Scan for the cell matching the given text and deliver its (x, y) coordinate at center. 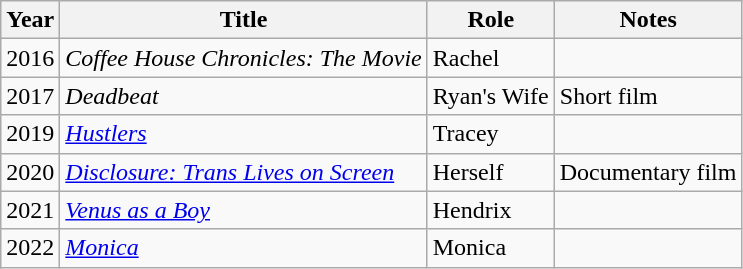
Short film (648, 96)
2016 (30, 58)
2017 (30, 96)
Role (490, 20)
Hendrix (490, 210)
2020 (30, 172)
Notes (648, 20)
Deadbeat (244, 96)
Ryan's Wife (490, 96)
Documentary film (648, 172)
Year (30, 20)
2021 (30, 210)
Venus as a Boy (244, 210)
Tracey (490, 134)
Title (244, 20)
Herself (490, 172)
Hustlers (244, 134)
Disclosure: Trans Lives on Screen (244, 172)
2019 (30, 134)
2022 (30, 248)
Rachel (490, 58)
Coffee House Chronicles: The Movie (244, 58)
